Search for the cell housing the specified text and yield its [X, Y] center coordinate. 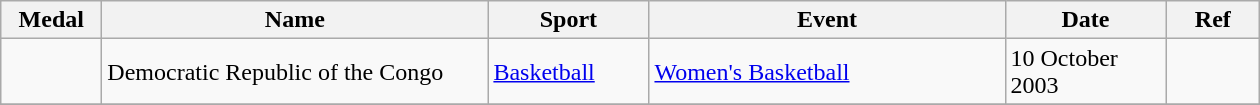
Basketball [568, 72]
Ref [1213, 20]
Women's Basketball [827, 72]
Date [1086, 20]
Sport [568, 20]
Medal [52, 20]
10 October 2003 [1086, 72]
Democratic Republic of the Congo [295, 72]
Name [295, 20]
Event [827, 20]
